Find where the given text appears and provide that cell's center as [x, y] coordinate. 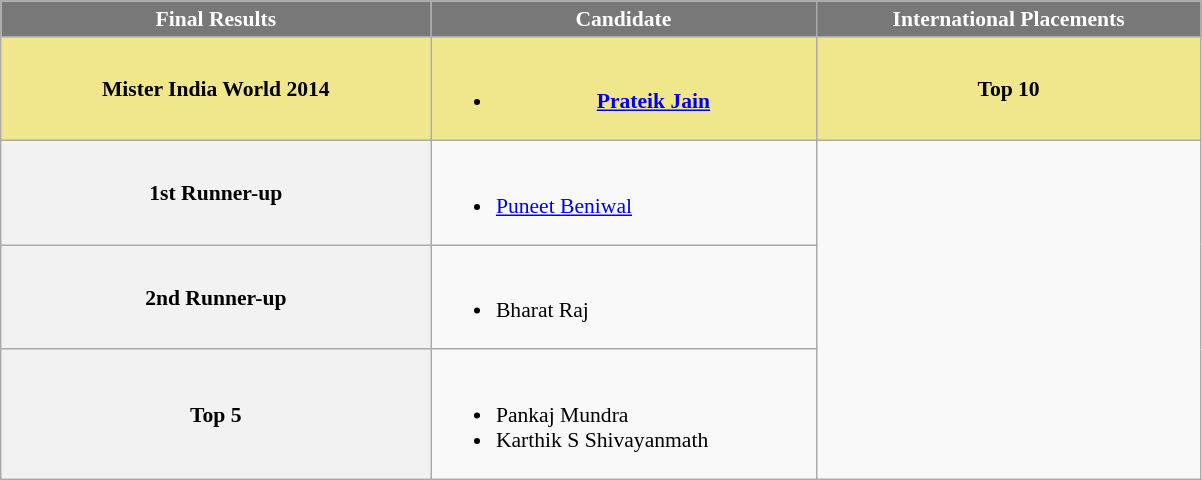
Bharat Raj [624, 297]
Pankaj MundraKarthik S Shivayanmath [624, 415]
2nd Runner-up [216, 297]
International Placements [1008, 19]
Top 10 [1008, 89]
Prateik Jain [624, 89]
1st Runner-up [216, 193]
Puneet Beniwal [624, 193]
Final Results [216, 19]
Top 5 [216, 415]
Candidate [624, 19]
Mister India World 2014 [216, 89]
